From the cell containing the given text, extract its center point as [X, Y] coordinate. 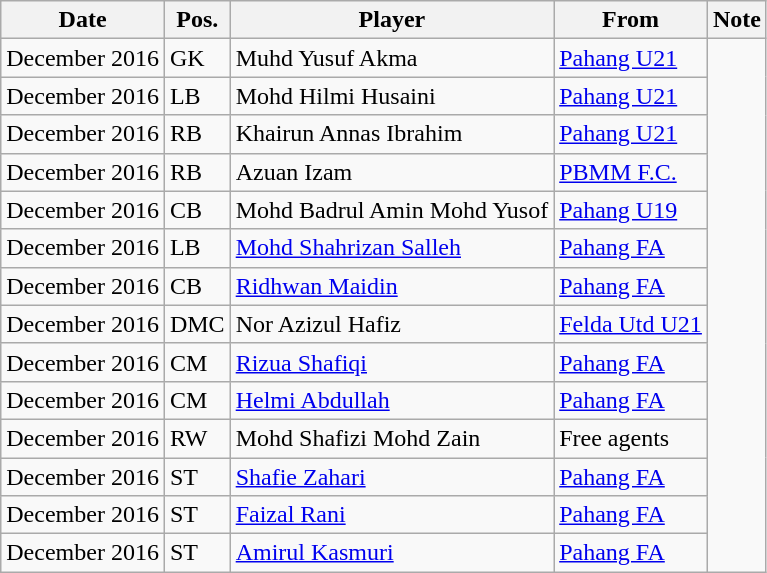
Felda Utd U21 [631, 324]
Ridhwan Maidin [392, 286]
Player [392, 20]
Amirul Kasmuri [392, 553]
Nor Azizul Hafiz [392, 324]
Azuan Izam [392, 172]
Mohd Shafizi Mohd Zain [392, 438]
From [631, 20]
Pahang U19 [631, 210]
Mohd Hilmi Husaini [392, 96]
Mohd Badrul Amin Mohd Yusof [392, 210]
Khairun Annas Ibrahim [392, 134]
RW [197, 438]
Muhd Yusuf Akma [392, 58]
Mohd Shahrizan Salleh [392, 248]
DMC [197, 324]
Note [736, 20]
Date [83, 20]
Shafie Zahari [392, 477]
Pos. [197, 20]
GK [197, 58]
Faizal Rani [392, 515]
Helmi Abdullah [392, 400]
PBMM F.C. [631, 172]
Free agents [631, 438]
Rizua Shafiqi [392, 362]
